Output the [x, y] coordinate of the center of the cell containing the given text.  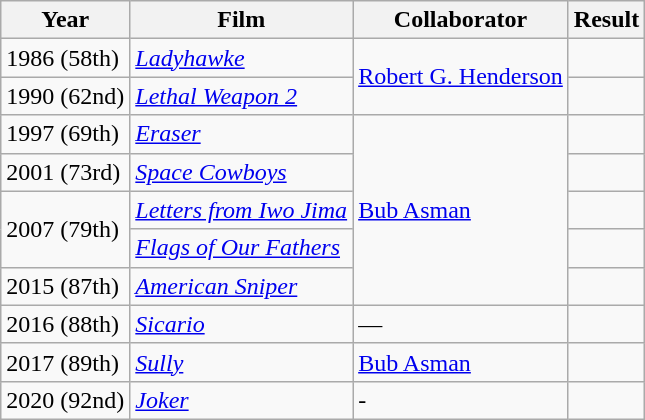
2017 (89th) [66, 362]
— [461, 324]
Letters from Iwo Jima [242, 210]
2016 (88th) [66, 324]
1990 (62nd) [66, 96]
1997 (69th) [66, 134]
Result [606, 20]
Sicario [242, 324]
Lethal Weapon 2 [242, 96]
Sully [242, 362]
2001 (73rd) [66, 172]
2007 (79th) [66, 229]
Robert G. Henderson [461, 77]
Ladyhawke [242, 58]
Eraser [242, 134]
Flags of Our Fathers [242, 248]
Film [242, 20]
1986 (58th) [66, 58]
Year [66, 20]
2020 (92nd) [66, 400]
2015 (87th) [66, 286]
American Sniper [242, 286]
- [461, 400]
Joker [242, 400]
Space Cowboys [242, 172]
Collaborator [461, 20]
